From the cell containing the given text, extract its center point as (X, Y) coordinate. 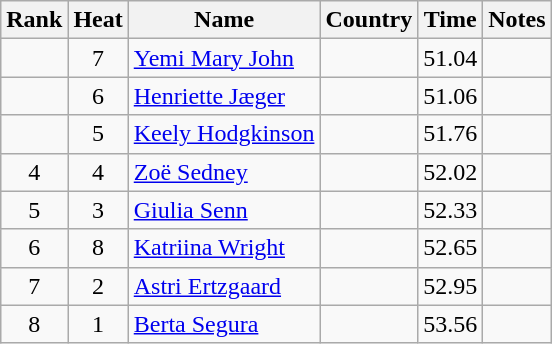
Rank (34, 20)
Keely Hodgkinson (224, 134)
51.04 (450, 58)
52.02 (450, 172)
51.76 (450, 134)
Notes (517, 20)
Katriina Wright (224, 248)
2 (98, 286)
1 (98, 324)
Berta Segura (224, 324)
Yemi Mary John (224, 58)
Giulia Senn (224, 210)
Name (224, 20)
Heat (98, 20)
53.56 (450, 324)
52.65 (450, 248)
Henriette Jæger (224, 96)
52.33 (450, 210)
Astri Ertzgaard (224, 286)
Country (369, 20)
Zoë Sedney (224, 172)
51.06 (450, 96)
3 (98, 210)
Time (450, 20)
52.95 (450, 286)
